From the cell containing the given text, extract its center point as [x, y] coordinate. 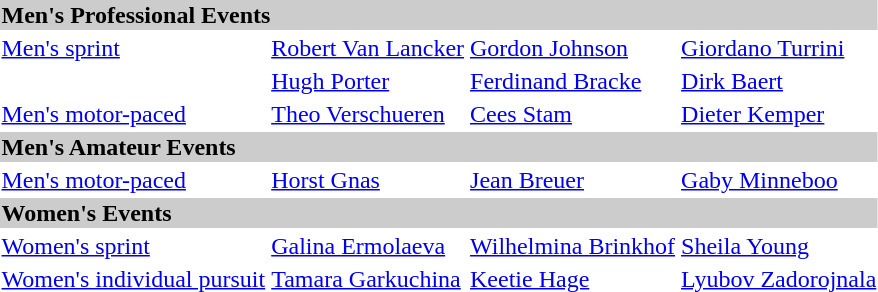
Robert Van Lancker [368, 48]
Dirk Baert [779, 81]
Hugh Porter [368, 81]
Gaby Minneboo [779, 180]
Gordon Johnson [573, 48]
Galina Ermolaeva [368, 246]
Women's Events [439, 213]
Sheila Young [779, 246]
Men's Professional Events [439, 15]
Cees Stam [573, 114]
Jean Breuer [573, 180]
Men's sprint [134, 48]
Men's Amateur Events [439, 147]
Ferdinand Bracke [573, 81]
Wilhelmina Brinkhof [573, 246]
Theo Verschueren [368, 114]
Dieter Kemper [779, 114]
Giordano Turrini [779, 48]
Horst Gnas [368, 180]
Women's sprint [134, 246]
